Capture the cell that displays the provided text and extract its (X, Y) central coordinate. 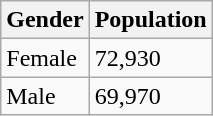
72,930 (150, 58)
Gender (45, 20)
Female (45, 58)
Male (45, 96)
Population (150, 20)
69,970 (150, 96)
